For the text-containing cell, return its midpoint in [x, y] coordinate format. 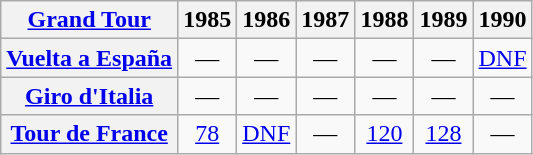
120 [384, 134]
Tour de France [90, 134]
Giro d'Italia [90, 96]
1990 [502, 20]
78 [208, 134]
Vuelta a España [90, 58]
1989 [444, 20]
1985 [208, 20]
128 [444, 134]
1987 [326, 20]
Grand Tour [90, 20]
1988 [384, 20]
1986 [266, 20]
